Extract the [X, Y] coordinate from the center of the cell holding the provided text.  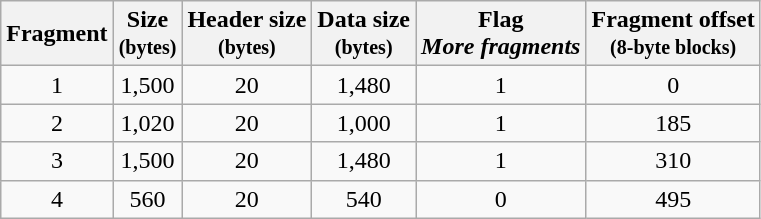
495 [673, 199]
1,000 [364, 123]
FlagMore fragments [501, 34]
Fragment [57, 34]
3 [57, 161]
185 [673, 123]
2 [57, 123]
Size(bytes) [148, 34]
4 [57, 199]
560 [148, 199]
Header size(bytes) [247, 34]
310 [673, 161]
540 [364, 199]
Fragment offset(8-byte blocks) [673, 34]
1,020 [148, 123]
Data size(bytes) [364, 34]
